Identify which cell holds the provided text, then report its (X, Y) central coordinate. 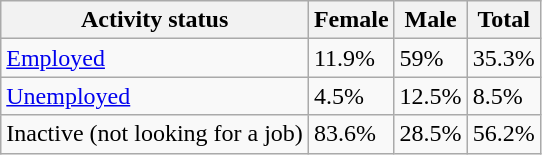
28.5% (430, 134)
35.3% (504, 58)
Unemployed (155, 96)
12.5% (430, 96)
Activity status (155, 20)
Female (351, 20)
Inactive (not looking for a job) (155, 134)
56.2% (504, 134)
8.5% (504, 96)
4.5% (351, 96)
Employed (155, 58)
11.9% (351, 58)
Male (430, 20)
59% (430, 58)
Total (504, 20)
83.6% (351, 134)
